Return (X, Y) of the center of cell containing provided text 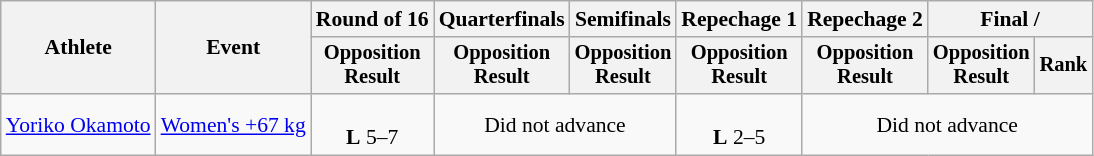
Repechage 1 (739, 19)
L 5–7 (372, 124)
Women's +67 kg (234, 124)
Quarterfinals (502, 19)
Rank (1064, 66)
Repechage 2 (865, 19)
Final / (1010, 19)
L 2–5 (739, 124)
Event (234, 48)
Yoriko Okamoto (78, 124)
Athlete (78, 48)
Semifinals (624, 19)
Round of 16 (372, 19)
